From the cell containing the given text, extract its center point as [X, Y] coordinate. 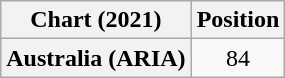
84 [238, 58]
Chart (2021) [96, 20]
Position [238, 20]
Australia (ARIA) [96, 58]
